Return the (x, y) coordinate for the center point of the cell that contains the specified text.  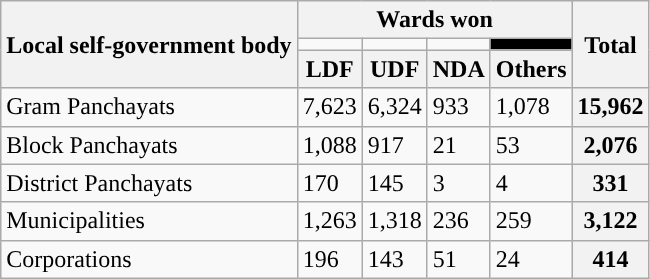
District Panchayats (149, 183)
LDF (330, 69)
15,962 (610, 107)
236 (458, 221)
1,263 (330, 221)
21 (458, 145)
Block Panchayats (149, 145)
196 (330, 259)
145 (394, 183)
UDF (394, 69)
143 (394, 259)
1,078 (531, 107)
Municipalities (149, 221)
24 (531, 259)
4 (531, 183)
331 (610, 183)
7,623 (330, 107)
NDA (458, 69)
51 (458, 259)
917 (394, 145)
Wards won (434, 20)
933 (458, 107)
2,076 (610, 145)
3,122 (610, 221)
259 (531, 221)
1,088 (330, 145)
Corporations (149, 259)
414 (610, 259)
3 (458, 183)
6,324 (394, 107)
1,318 (394, 221)
Local self-government body (149, 44)
170 (330, 183)
Gram Panchayats (149, 107)
Total (610, 44)
53 (531, 145)
Others (531, 69)
